Detect which cell encompasses the target text, then output its (X, Y) center coordinate. 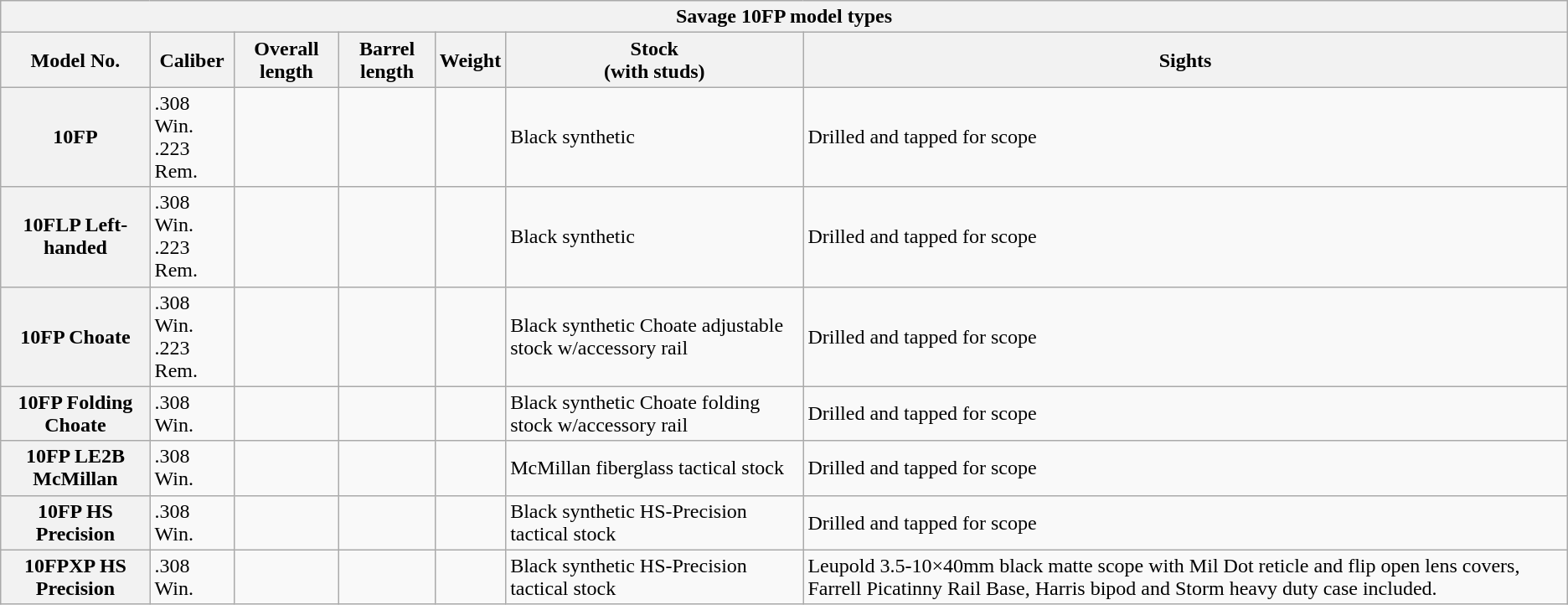
10FP (75, 137)
Black synthetic Choate adjustable stock w/accessory rail (655, 337)
Weight (470, 60)
Stock(with studs) (655, 60)
Overall length (286, 60)
10FP LE2B McMillan (75, 468)
McMillan fiberglass tactical stock (655, 468)
10FPXP HS Precision (75, 577)
10FP Choate (75, 337)
10FP Folding Choate (75, 414)
Model No. (75, 60)
Sights (1185, 60)
Barrel length (387, 60)
10FP HS Precision (75, 523)
10FLP Left-handed (75, 236)
Black synthetic Choate folding stock w/accessory rail (655, 414)
Savage 10FP model types (784, 17)
Caliber (192, 60)
